Extract the (x, y) coordinate from the center of the cell holding the provided text.  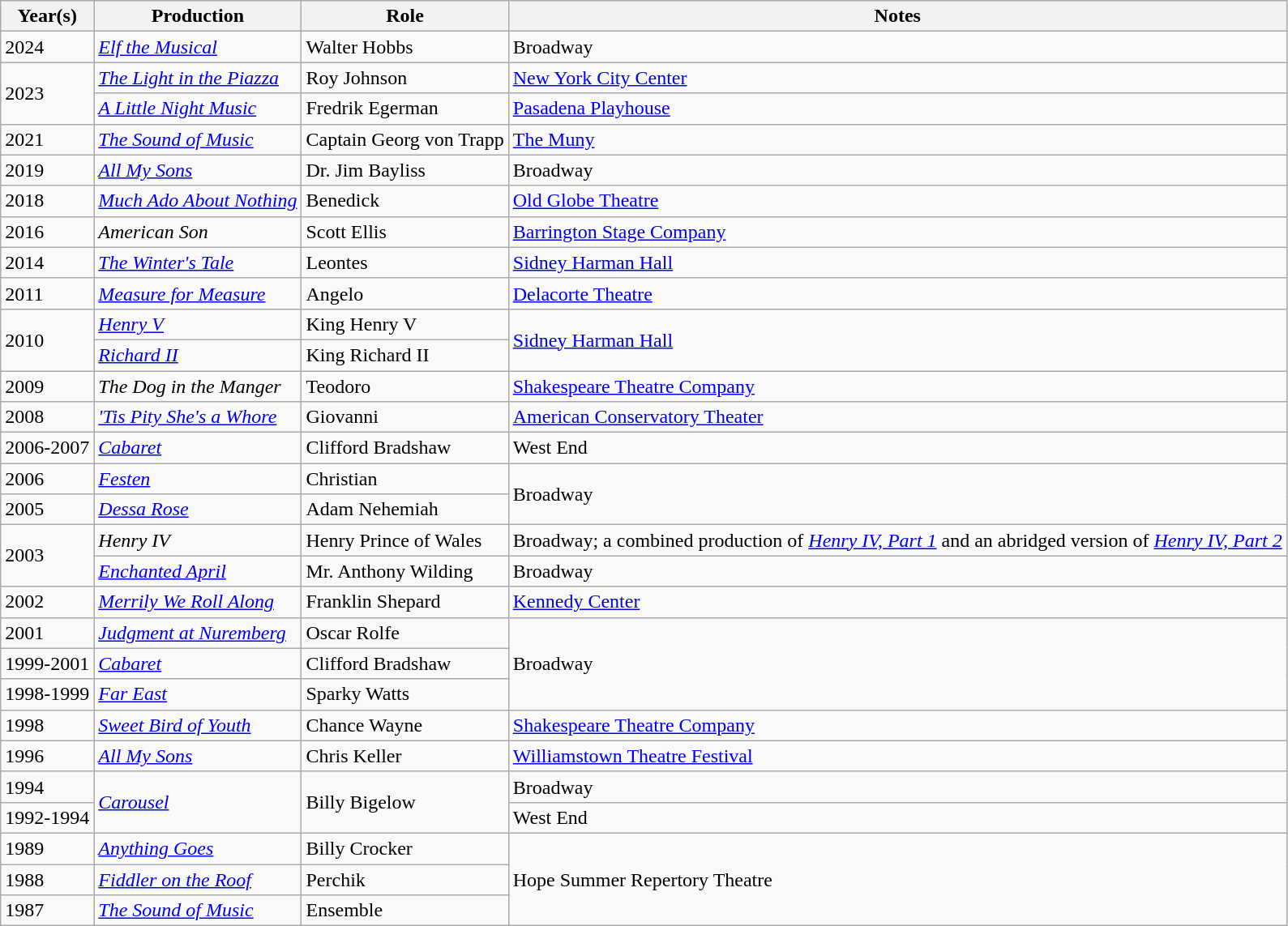
Henry Prince of Wales (405, 540)
Chance Wayne (405, 725)
New York City Center (897, 78)
King Richard II (405, 355)
1998-1999 (47, 694)
Perchik (405, 879)
Year(s) (47, 16)
2011 (47, 293)
1987 (47, 911)
Williamstown Theatre Festival (897, 756)
Much Ado About Nothing (198, 201)
2002 (47, 602)
Richard II (198, 355)
Barrington Stage Company (897, 232)
2006-2007 (47, 448)
Sweet Bird of Youth (198, 725)
1999-2001 (47, 664)
Elf the Musical (198, 47)
Billy Crocker (405, 848)
Chris Keller (405, 756)
Benedick (405, 201)
2016 (47, 232)
Roy Johnson (405, 78)
Role (405, 16)
Broadway; a combined production of Henry IV, Part 1 and an abridged version of Henry IV, Part 2 (897, 540)
'Tis Pity She's a Whore (198, 417)
1994 (47, 787)
Leontes (405, 262)
Fredrik Egerman (405, 109)
Hope Summer Repertory Theatre (897, 879)
Kennedy Center (897, 602)
Sparky Watts (405, 694)
Fiddler on the Roof (198, 879)
2023 (47, 93)
Far East (198, 694)
2021 (47, 139)
The Muny (897, 139)
Pasadena Playhouse (897, 109)
Henry IV (198, 540)
The Winter's Tale (198, 262)
2010 (47, 339)
Production (198, 16)
American Conservatory Theater (897, 417)
2019 (47, 170)
A Little Night Music (198, 109)
1988 (47, 879)
Henry V (198, 324)
Adam Nehemiah (405, 510)
Scott Ellis (405, 232)
Christian (405, 479)
Walter Hobbs (405, 47)
Judgment at Nuremberg (198, 633)
Oscar Rolfe (405, 633)
Measure for Measure (198, 293)
Billy Bigelow (405, 802)
Ensemble (405, 911)
The Light in the Piazza (198, 78)
Mr. Anthony Wilding (405, 571)
2006 (47, 479)
2001 (47, 633)
Festen (198, 479)
2008 (47, 417)
Notes (897, 16)
2009 (47, 386)
Dessa Rose (198, 510)
2018 (47, 201)
2024 (47, 47)
Anything Goes (198, 848)
1989 (47, 848)
1998 (47, 725)
The Dog in the Manger (198, 386)
Captain Georg von Trapp (405, 139)
Old Globe Theatre (897, 201)
Angelo (405, 293)
1992-1994 (47, 817)
Franklin Shepard (405, 602)
2003 (47, 556)
Merrily We Roll Along (198, 602)
Teodoro (405, 386)
1996 (47, 756)
2005 (47, 510)
American Son (198, 232)
Delacorte Theatre (897, 293)
Dr. Jim Bayliss (405, 170)
Carousel (198, 802)
King Henry V (405, 324)
Enchanted April (198, 571)
Giovanni (405, 417)
2014 (47, 262)
